Capture the cell that displays the provided text and extract its (x, y) central coordinate. 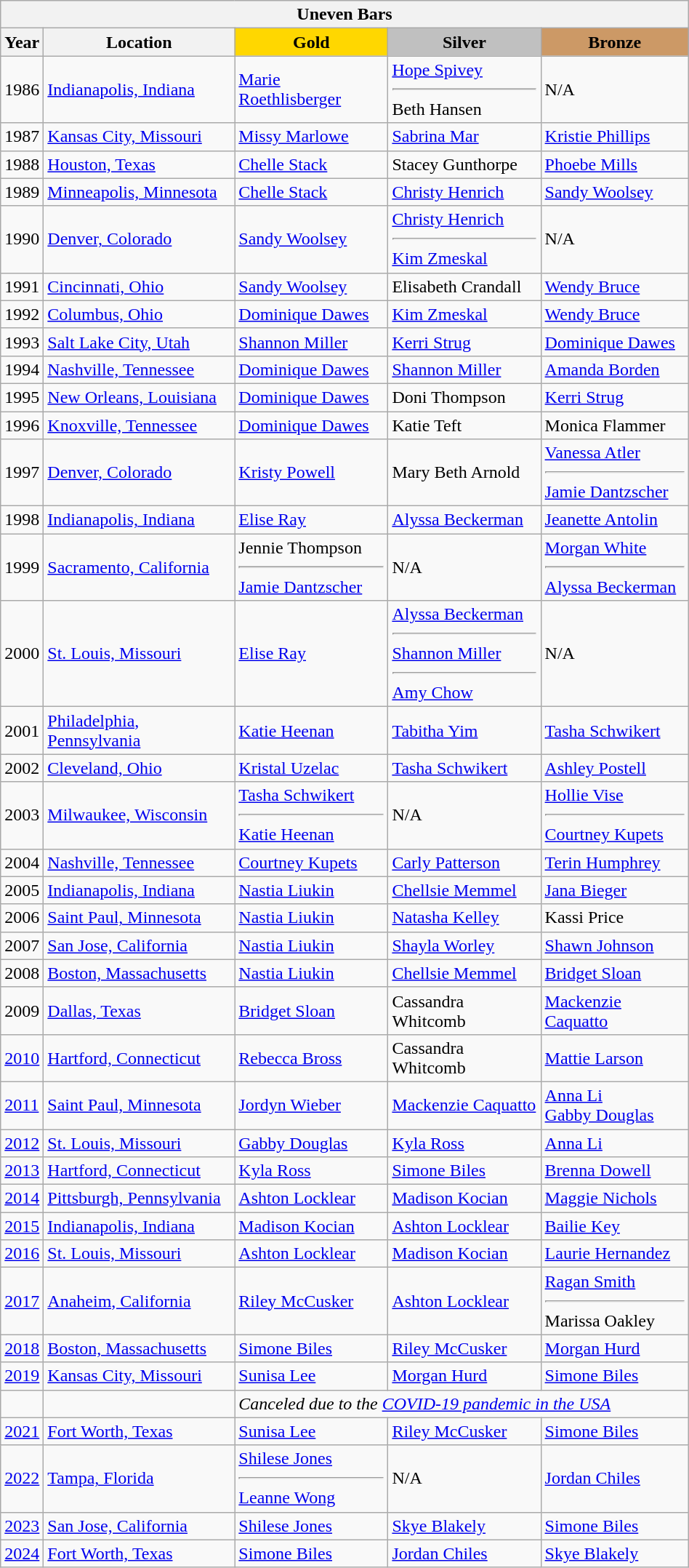
2013 (22, 1171)
1992 (22, 314)
1988 (22, 164)
2021 (22, 1431)
Missy Marlowe (311, 137)
Stacey Gunthorpe (464, 164)
Shilese Jones (311, 1526)
1995 (22, 397)
2024 (22, 1553)
2015 (22, 1226)
2014 (22, 1199)
Laurie Hernandez (615, 1254)
Minneapolis, Minnesota (140, 192)
Columbus, Ohio (140, 314)
Vanessa AtlerJamie Dantzscher (615, 473)
Elisabeth Crandall (464, 287)
Uneven Bars (344, 15)
Morgan WhiteAlyssa Beckerman (615, 567)
Kristy Powell (311, 473)
1991 (22, 287)
2000 (22, 654)
2011 (22, 1105)
Alyssa BeckermanShannon MillerAmy Chow (464, 654)
Phoebe Mills (615, 164)
Gold (311, 42)
Shawn Johnson (615, 945)
2003 (22, 815)
1990 (22, 239)
2022 (22, 1479)
Sacramento, California (140, 567)
2006 (22, 918)
Milwaukee, Wisconsin (140, 815)
Jennie ThompsonJamie Dantzscher (311, 567)
2018 (22, 1348)
1986 (22, 89)
2016 (22, 1254)
Shilese JonesLeanne Wong (311, 1479)
Hope SpiveyBeth Hansen (464, 89)
Ragan SmithMarissa Oakley (615, 1301)
Kim Zmeskal (464, 314)
Shayla Worley (464, 945)
2002 (22, 768)
1996 (22, 425)
1997 (22, 473)
Kristal Uzelac (311, 768)
Pittsburgh, Pennsylvania (140, 1199)
Rebecca Bross (311, 1057)
Tasha SchwikertKatie Heenan (311, 815)
Houston, Texas (140, 164)
Marie Roethlisberger (311, 89)
Kristie Phillips (615, 137)
Anna Li (615, 1143)
Doni Thompson (464, 397)
2019 (22, 1376)
Salt Lake City, Utah (140, 342)
2010 (22, 1057)
New Orleans, Louisiana (140, 397)
Christy HenrichKim Zmeskal (464, 239)
2012 (22, 1143)
Carly Patterson (464, 863)
2005 (22, 890)
Knoxville, Tennessee (140, 425)
Katie Teft (464, 425)
Jana Bieger (615, 890)
Tampa, Florida (140, 1479)
Tabitha Yim (464, 730)
Anna LiGabby Douglas (615, 1105)
Mattie Larson (615, 1057)
1987 (22, 137)
Jordyn Wieber (311, 1105)
Sabrina Mar (464, 137)
1999 (22, 567)
Canceled due to the COVID-19 pandemic in the USA (462, 1404)
Silver (464, 42)
2004 (22, 863)
Amanda Borden (615, 369)
Kassi Price (615, 918)
1994 (22, 369)
Bailie Key (615, 1226)
2007 (22, 945)
Cleveland, Ohio (140, 768)
Ashley Postell (615, 768)
Katie Heenan (311, 730)
Mary Beth Arnold (464, 473)
Location (140, 42)
1998 (22, 520)
2023 (22, 1526)
Gabby Douglas (311, 1143)
2008 (22, 973)
2001 (22, 730)
2009 (22, 1011)
1993 (22, 342)
Jeanette Antolin (615, 520)
Dallas, Texas (140, 1011)
Monica Flammer (615, 425)
Cincinnati, Ohio (140, 287)
Terin Humphrey (615, 863)
Alyssa Beckerman (464, 520)
Christy Henrich (464, 192)
Maggie Nichols (615, 1199)
Philadelphia, Pennsylvania (140, 730)
Anaheim, California (140, 1301)
Hollie ViseCourtney Kupets (615, 815)
Brenna Dowell (615, 1171)
Courtney Kupets (311, 863)
Bronze (615, 42)
2017 (22, 1301)
1989 (22, 192)
Natasha Kelley (464, 918)
Year (22, 42)
